Scan for the cell matching the given text and deliver its [X, Y] coordinate at center. 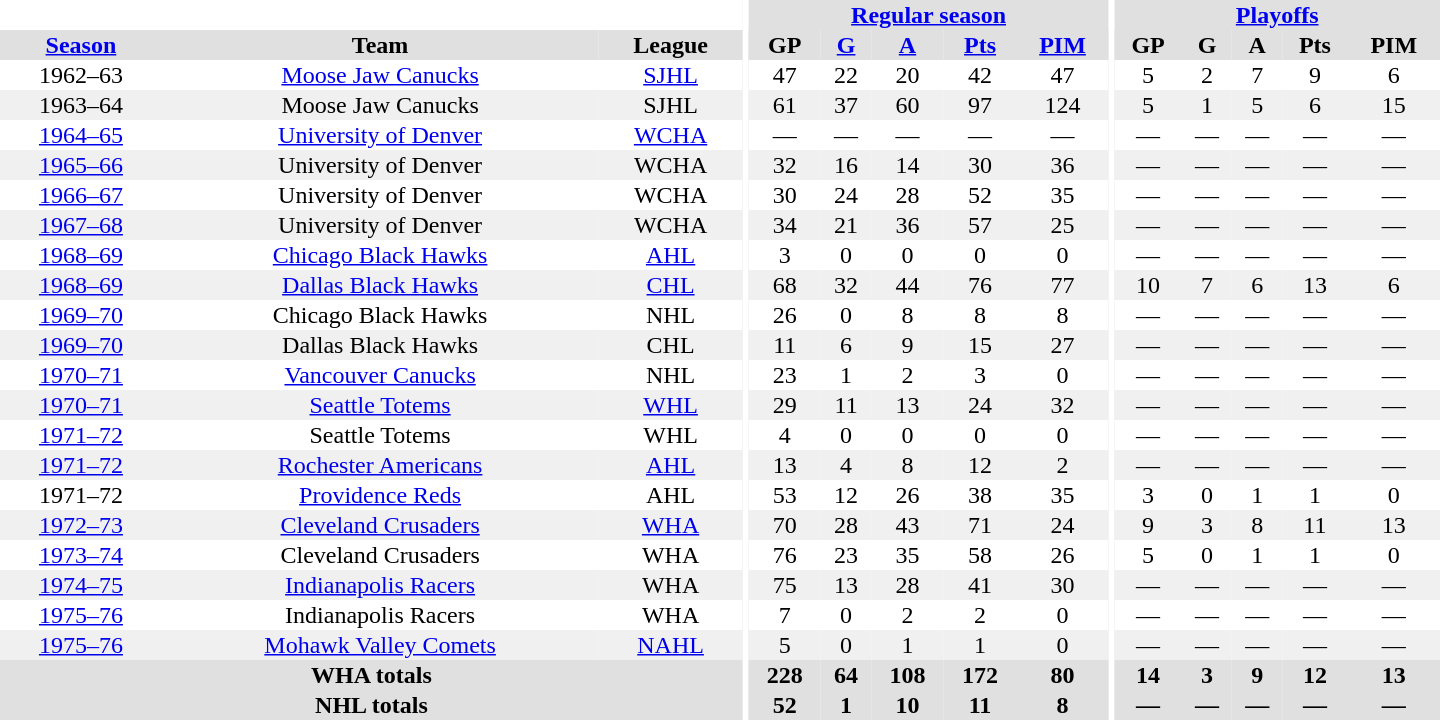
1973–74 [81, 555]
16 [846, 165]
44 [908, 285]
29 [784, 405]
124 [1062, 105]
64 [846, 675]
25 [1062, 225]
22 [846, 75]
68 [784, 285]
1962–63 [81, 75]
League [670, 45]
75 [784, 585]
27 [1062, 345]
37 [846, 105]
NHL totals [372, 705]
Rochester Americans [380, 465]
58 [980, 555]
Vancouver Canucks [380, 375]
Providence Reds [380, 495]
21 [846, 225]
Season [81, 45]
53 [784, 495]
Mohawk Valley Comets [380, 645]
1965–66 [81, 165]
41 [980, 585]
1966–67 [81, 195]
20 [908, 75]
80 [1062, 675]
97 [980, 105]
1974–75 [81, 585]
34 [784, 225]
108 [908, 675]
172 [980, 675]
Playoffs [1277, 15]
228 [784, 675]
42 [980, 75]
60 [908, 105]
43 [908, 525]
57 [980, 225]
1967–68 [81, 225]
1963–64 [81, 105]
Team [380, 45]
Regular season [928, 15]
WHA totals [372, 675]
77 [1062, 285]
38 [980, 495]
1972–73 [81, 525]
61 [784, 105]
70 [784, 525]
NAHL [670, 645]
1964–65 [81, 135]
71 [980, 525]
